Extract the [x, y] coordinate from the center of the cell holding the provided text.  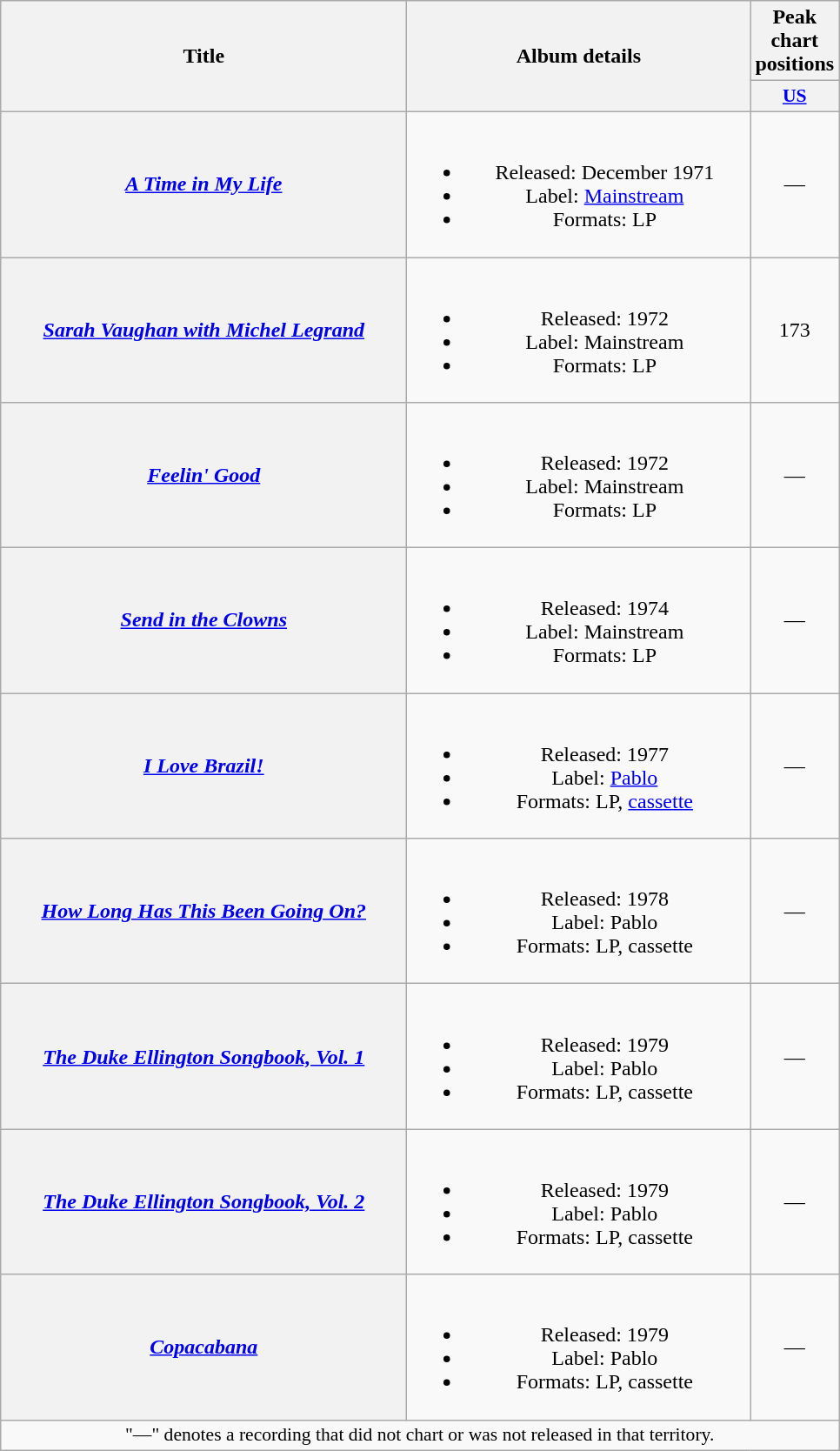
Released: December 1971Label: MainstreamFormats: LP [579, 184]
The Duke Ellington Songbook, Vol. 2 [203, 1202]
Sarah Vaughan with Michel Legrand [203, 331]
Title [203, 57]
Peakchartpositions [795, 41]
Feelin' Good [203, 475]
I Love Brazil! [203, 766]
"—" denotes a recording that did not chart or was not released in that territory. [420, 1435]
173 [795, 331]
Album details [579, 57]
The Duke Ellington Songbook, Vol. 1 [203, 1056]
Copacabana [203, 1347]
How Long Has This Been Going On? [203, 912]
Released: 1977Label: PabloFormats: LP, cassette [579, 766]
Released: 1978Label: PabloFormats: LP, cassette [579, 912]
Send in the Clowns [203, 621]
US [795, 97]
Released: 1974Label: MainstreamFormats: LP [579, 621]
A Time in My Life [203, 184]
